Find where the given text appears and provide that cell's center as [X, Y] coordinate. 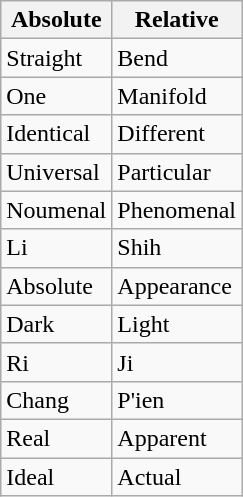
Appearance [177, 286]
P'ien [177, 400]
Apparent [177, 438]
Straight [56, 58]
Noumenal [56, 210]
Different [177, 134]
Shih [177, 248]
Relative [177, 20]
Li [56, 248]
Dark [56, 324]
Ji [177, 362]
Real [56, 438]
Ri [56, 362]
Identical [56, 134]
Chang [56, 400]
Universal [56, 172]
Ideal [56, 477]
Bend [177, 58]
Light [177, 324]
One [56, 96]
Manifold [177, 96]
Particular [177, 172]
Phenomenal [177, 210]
Actual [177, 477]
